Detect which cell encompasses the target text, then output its (x, y) center coordinate. 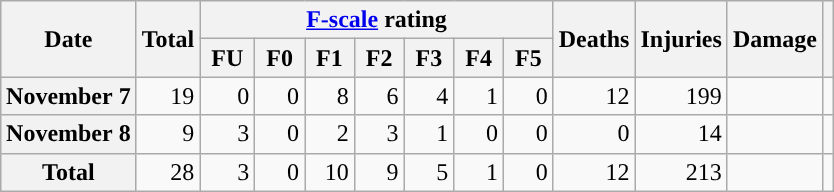
Date (69, 39)
F5 (528, 58)
F2 (379, 58)
28 (168, 172)
F3 (429, 58)
F1 (330, 58)
F0 (280, 58)
14 (681, 134)
10 (330, 172)
5 (429, 172)
F-scale rating (376, 20)
6 (379, 96)
2 (330, 134)
8 (330, 96)
4 (429, 96)
November 8 (69, 134)
Deaths (594, 39)
FU (228, 58)
Damage (774, 39)
199 (681, 96)
Injuries (681, 39)
19 (168, 96)
213 (681, 172)
November 7 (69, 96)
F4 (479, 58)
